Locate the cell with the specified text and output its [X, Y] center coordinate. 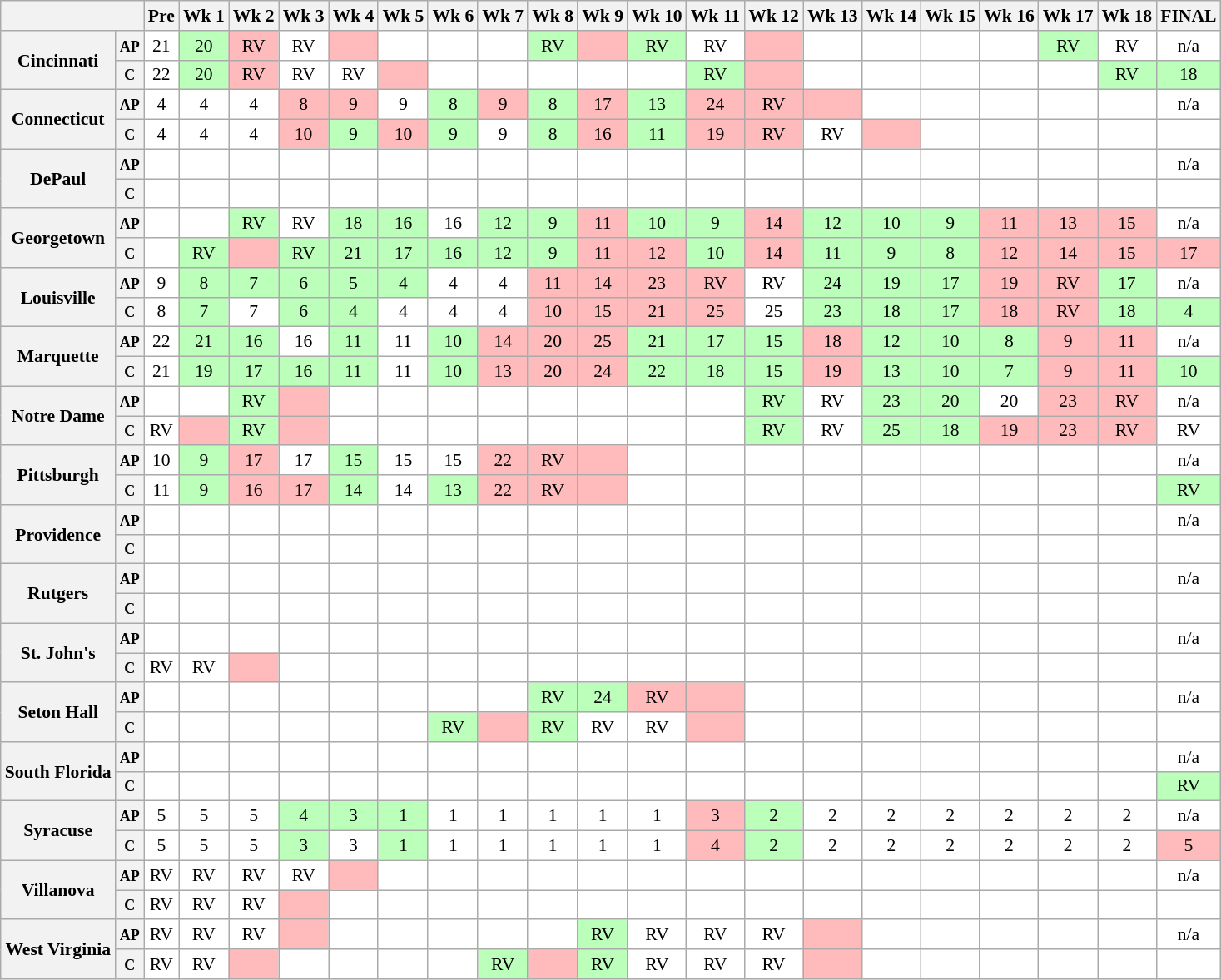
Wk 6 [453, 16]
Wk 17 [1069, 16]
Wk 18 [1127, 16]
Georgetown [58, 238]
Wk 7 [503, 16]
St. John's [58, 652]
Connecticut [58, 120]
Wk 5 [403, 16]
Rutgers [58, 594]
Pittsburgh [58, 476]
Wk 8 [553, 16]
Providence [58, 534]
Wk 3 [304, 16]
Wk 9 [603, 16]
Notre Dame [58, 416]
Wk 16 [1009, 16]
DePaul [58, 178]
Wk 10 [658, 16]
South Florida [58, 772]
Cincinnati [58, 60]
Wk 15 [950, 16]
FINAL [1189, 16]
Wk 1 [204, 16]
Wk 2 [254, 16]
Pre [161, 16]
Wk 12 [774, 16]
Syracuse [58, 830]
Louisville [58, 298]
Wk 11 [716, 16]
Seton Hall [58, 712]
Wk 13 [832, 16]
Marquette [58, 356]
Wk 14 [892, 16]
West Virginia [58, 950]
Wk 4 [354, 16]
Villanova [58, 890]
